Search for the cell housing the specified text and yield its (x, y) center coordinate. 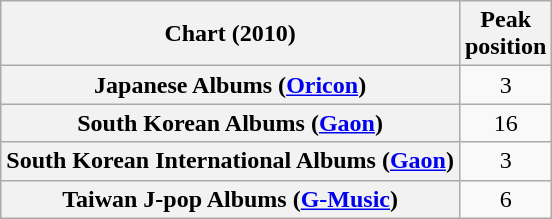
16 (505, 123)
Taiwan J-pop Albums (G-Music) (230, 199)
Peakposition (505, 34)
Japanese Albums (Oricon) (230, 85)
South Korean International Albums (Gaon) (230, 161)
6 (505, 199)
South Korean Albums (Gaon) (230, 123)
Chart (2010) (230, 34)
